Return [X, Y] of the center of cell containing provided text 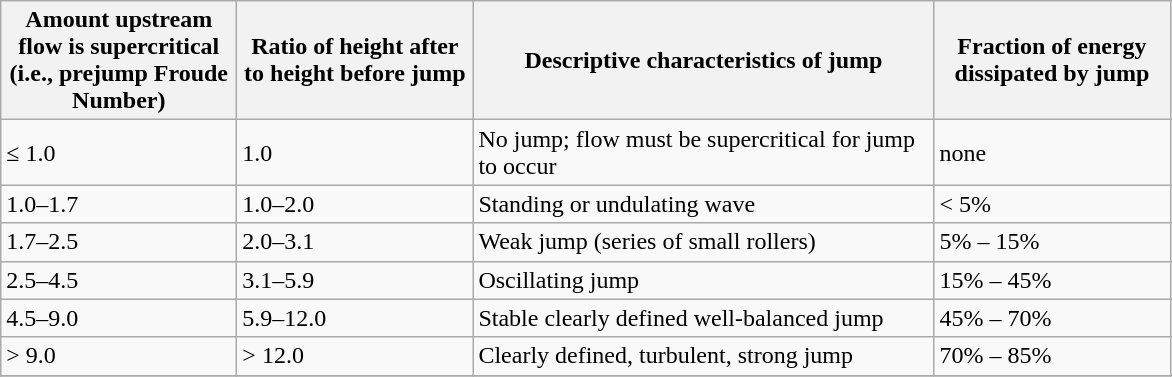
≤ 1.0 [119, 152]
Fraction of energy dissipated by jump [1052, 60]
1.7–2.5 [119, 242]
2.5–4.5 [119, 280]
none [1052, 152]
Oscillating jump [704, 280]
Clearly defined, turbulent, strong jump [704, 356]
1.0–1.7 [119, 204]
Descriptive characteristics of jump [704, 60]
Stable clearly defined well-balanced jump [704, 318]
1.0–2.0 [355, 204]
Weak jump (series of small rollers) [704, 242]
1.0 [355, 152]
70% – 85% [1052, 356]
2.0–3.1 [355, 242]
No jump; flow must be supercritical for jump to occur [704, 152]
Amount upstream flow is supercritical (i.e., prejump Froude Number) [119, 60]
Standing or undulating wave [704, 204]
4.5–9.0 [119, 318]
Ratio of height after to height before jump [355, 60]
5.9–12.0 [355, 318]
> 12.0 [355, 356]
> 9.0 [119, 356]
3.1–5.9 [355, 280]
45% – 70% [1052, 318]
< 5% [1052, 204]
15% – 45% [1052, 280]
5% – 15% [1052, 242]
